Identify which cell holds the provided text, then report its (x, y) central coordinate. 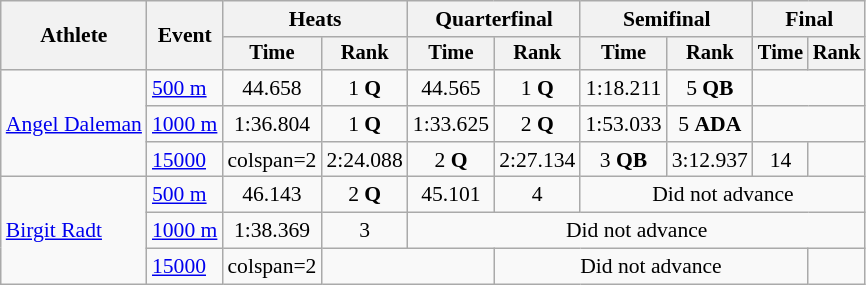
Heats (314, 19)
3 (364, 231)
Quarterfinal (494, 19)
1:18.211 (623, 88)
3:12.937 (710, 160)
3 QB (623, 160)
2:24.088 (364, 160)
2:27.134 (537, 160)
Angel Daleman (74, 124)
Athlete (74, 36)
45.101 (451, 195)
5 ADA (710, 124)
44.658 (272, 88)
14 (780, 160)
1:33.625 (451, 124)
Semifinal (666, 19)
1:53.033 (623, 124)
Birgit Radt (74, 230)
Final (809, 19)
44.565 (451, 88)
Event (184, 36)
5 QB (710, 88)
4 (537, 195)
1:36.804 (272, 124)
46.143 (272, 195)
1:38.369 (272, 231)
